Return (x, y) of the center of cell containing provided text 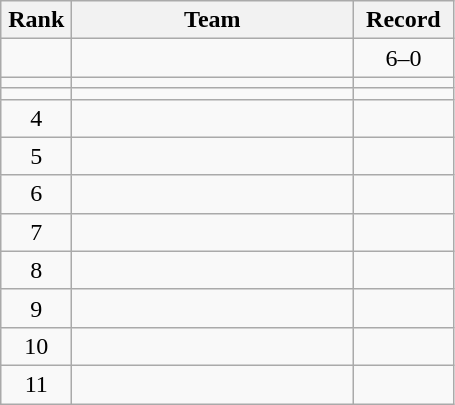
5 (36, 156)
Record (404, 20)
10 (36, 346)
7 (36, 232)
9 (36, 308)
Team (212, 20)
8 (36, 270)
Rank (36, 20)
6 (36, 194)
4 (36, 118)
6–0 (404, 58)
11 (36, 384)
